Provide the [X, Y] coordinate of the cell's center where the given text is located.  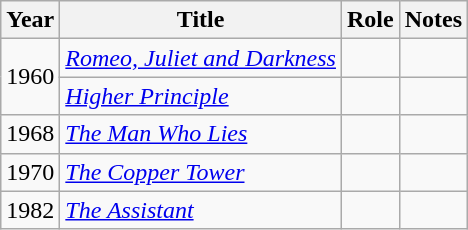
The Man Who Lies [201, 134]
1982 [30, 210]
Notes [433, 20]
Romeo, Juliet and Darkness [201, 58]
1960 [30, 77]
The Assistant [201, 210]
Higher Principle [201, 96]
The Copper Tower [201, 172]
1968 [30, 134]
Role [370, 20]
Title [201, 20]
Year [30, 20]
1970 [30, 172]
